Return (X, Y) of the center of cell containing provided text 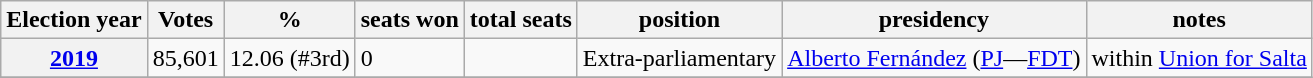
85,601 (186, 58)
presidency (934, 20)
2019 (74, 58)
notes (1199, 20)
Votes (186, 20)
12.06 (#3rd) (290, 58)
Alberto Fernández (PJ—FDT) (934, 58)
position (679, 20)
0 (410, 58)
total seats (520, 20)
within Union for Salta (1199, 58)
seats won (410, 20)
% (290, 20)
Extra-parliamentary (679, 58)
Election year (74, 20)
